Provide the (x, y) coordinate of the cell's center where the given text is located.  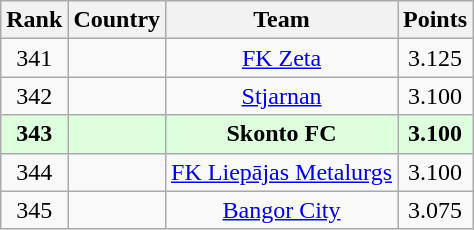
Country (117, 20)
3.125 (436, 58)
Points (436, 20)
342 (34, 96)
FK Liepājas Metalurgs (282, 172)
Skonto FC (282, 134)
343 (34, 134)
Team (282, 20)
341 (34, 58)
344 (34, 172)
FK Zeta (282, 58)
Stjarnan (282, 96)
3.075 (436, 210)
Rank (34, 20)
Bangor City (282, 210)
345 (34, 210)
